Return (x, y) of the center of cell containing provided text 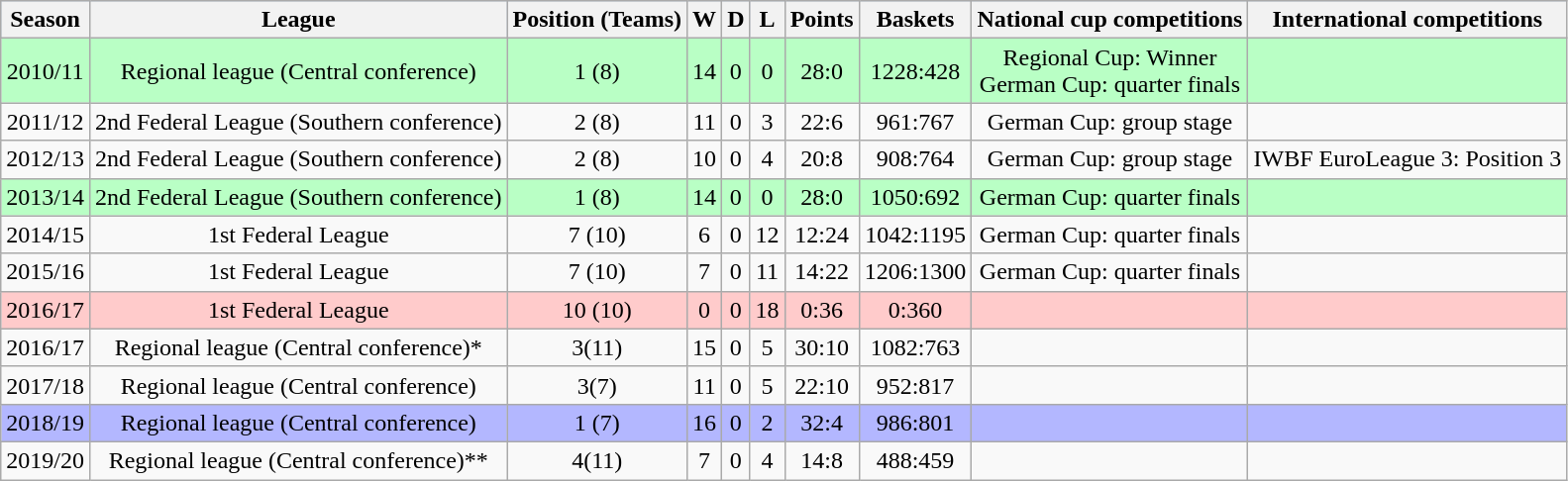
2012/13 (46, 159)
3(7) (597, 385)
908:764 (915, 159)
League (298, 20)
1082:763 (915, 347)
952:817 (915, 385)
3(11) (597, 347)
14:22 (822, 272)
1228:428 (915, 71)
2010/11 (46, 71)
22:6 (822, 122)
32:4 (822, 423)
0:360 (915, 310)
3 (767, 122)
2017/18 (46, 385)
2019/20 (46, 460)
986:801 (915, 423)
2014/15 (46, 235)
Points (822, 20)
1042:1195 (915, 235)
L (767, 20)
2018/19 (46, 423)
10 (705, 159)
Regional Cup: WinnerGerman Cup: quarter finals (1109, 71)
Season (46, 20)
12 (767, 235)
20:8 (822, 159)
National cup competitions (1109, 20)
4(11) (597, 460)
W (705, 20)
15 (705, 347)
International competitions (1408, 20)
Regional league (Central conference)** (298, 460)
16 (705, 423)
0:36 (822, 310)
2015/16 (46, 272)
2 (767, 423)
1 (7) (597, 423)
14:8 (822, 460)
Regional league (Central conference)* (298, 347)
488:459 (915, 460)
Position (Teams) (597, 20)
IWBF EuroLeague 3: Position 3 (1408, 159)
6 (705, 235)
2011/12 (46, 122)
2013/14 (46, 197)
10 (10) (597, 310)
D (736, 20)
18 (767, 310)
961:767 (915, 122)
1050:692 (915, 197)
12:24 (822, 235)
30:10 (822, 347)
1206:1300 (915, 272)
Baskets (915, 20)
22:10 (822, 385)
